Search for the cell housing the specified text and yield its [X, Y] center coordinate. 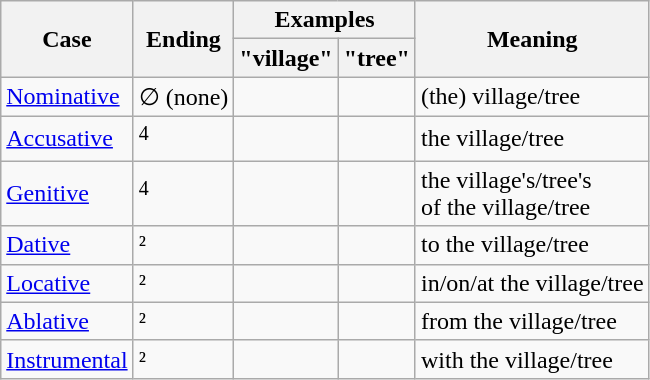
the village/tree [532, 138]
Ablative [67, 321]
Nominative [67, 97]
∅ (none) [184, 97]
(the) village/tree [532, 97]
Dative [67, 245]
Locative [67, 283]
Instrumental [67, 359]
to the village/tree [532, 245]
in/on/at the village/tree [532, 283]
Case [67, 39]
with the village/tree [532, 359]
"tree" [376, 58]
Accusative [67, 138]
Ending [184, 39]
the village's/tree'sof the village/tree [532, 194]
from the village/tree [532, 321]
"village" [286, 58]
Genitive [67, 194]
Examples [325, 20]
Meaning [532, 39]
